Return the [x, y] coordinate for the center point of the cell that contains the specified text.  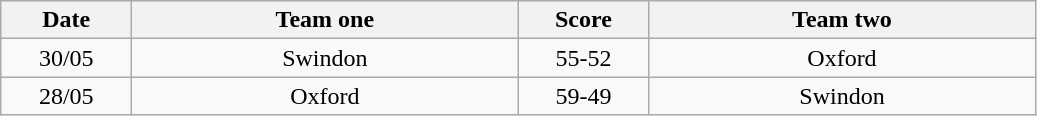
28/05 [66, 96]
Team one [325, 20]
Date [66, 20]
Score [584, 20]
59-49 [584, 96]
Team two [842, 20]
55-52 [584, 58]
30/05 [66, 58]
